Return [X, Y] of the center of cell containing provided text 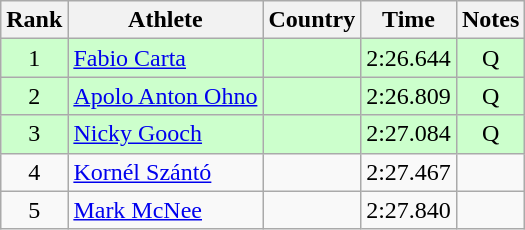
Athlete [166, 20]
2:26.644 [409, 58]
Nicky Gooch [166, 134]
Apolo Anton Ohno [166, 96]
2:26.809 [409, 96]
4 [34, 172]
2:27.467 [409, 172]
Mark McNee [166, 210]
Rank [34, 20]
5 [34, 210]
Notes [490, 20]
2:27.084 [409, 134]
Fabio Carta [166, 58]
3 [34, 134]
Kornél Szántó [166, 172]
2:27.840 [409, 210]
2 [34, 96]
1 [34, 58]
Time [409, 20]
Country [312, 20]
